Identify which cell holds the provided text, then report its (x, y) central coordinate. 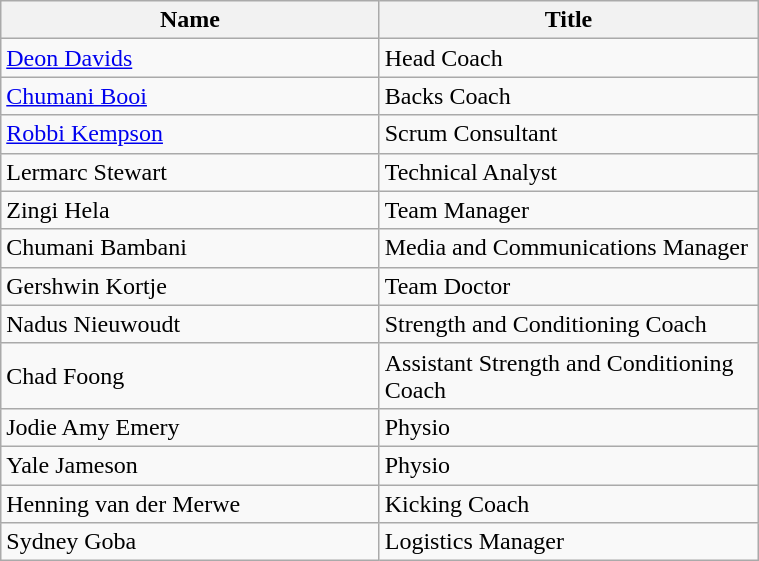
Nadus Nieuwoudt (190, 324)
Chumani Booi (190, 96)
Name (190, 20)
Gershwin Kortje (190, 286)
Head Coach (568, 58)
Logistics Manager (568, 542)
Team Manager (568, 210)
Jodie Amy Emery (190, 427)
Technical Analyst (568, 172)
Assistant Strength and Conditioning Coach (568, 376)
Chad Foong (190, 376)
Kicking Coach (568, 503)
Strength and Conditioning Coach (568, 324)
Yale Jameson (190, 465)
Henning van der Merwe (190, 503)
Zingi Hela (190, 210)
Title (568, 20)
Deon Davids (190, 58)
Media and Communications Manager (568, 248)
Robbi Kempson (190, 134)
Backs Coach (568, 96)
Scrum Consultant (568, 134)
Lermarc Stewart (190, 172)
Chumani Bambani (190, 248)
Team Doctor (568, 286)
Sydney Goba (190, 542)
